Locate the cell with the specified text and output its [X, Y] center coordinate. 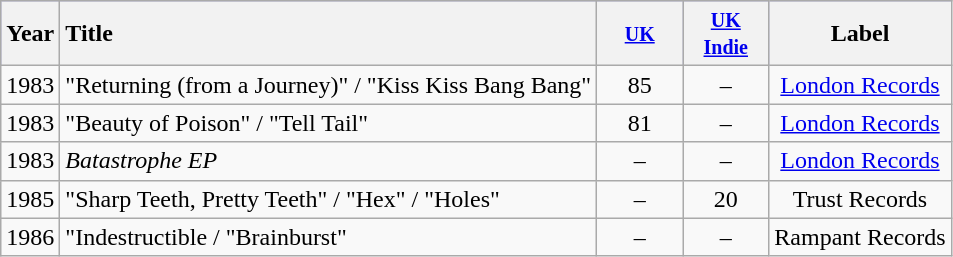
Rampant Records [860, 237]
"Returning (from a Journey)" / "Kiss Kiss Bang Bang" [328, 85]
20 [726, 199]
1985 [30, 199]
1986 [30, 237]
Year [30, 34]
Title [328, 34]
Label [860, 34]
"Sharp Teeth, Pretty Teeth" / "Hex" / "Holes" [328, 199]
Batastrophe EP [328, 161]
"Indestructible / "Brainburst" [328, 237]
UK Indie [726, 34]
81 [640, 123]
85 [640, 85]
UK [640, 34]
Trust Records [860, 199]
"Beauty of Poison" / "Tell Tail" [328, 123]
